Locate the cell with the specified text and output its [x, y] center coordinate. 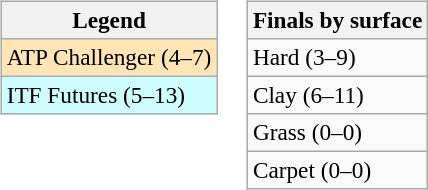
Carpet (0–0) [337, 171]
Finals by surface [337, 20]
ATP Challenger (4–7) [108, 57]
Clay (6–11) [337, 95]
Grass (0–0) [337, 133]
ITF Futures (5–13) [108, 95]
Hard (3–9) [337, 57]
Legend [108, 20]
